Pinpoint the cell where the given text exists, returning its (x, y) midpoint coordinate. 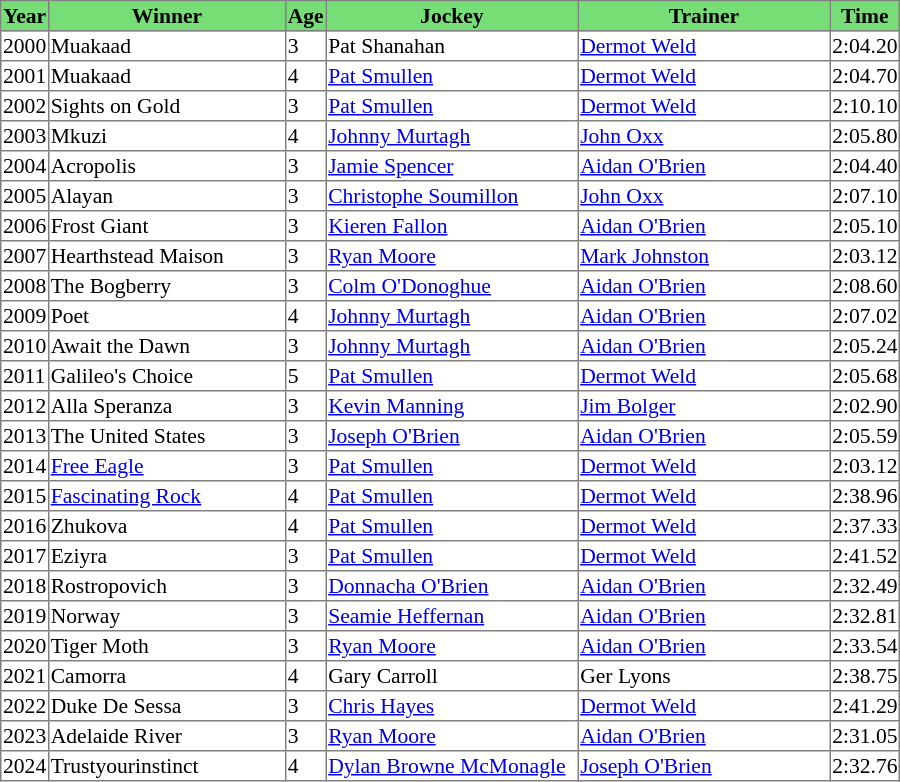
2:04.70 (865, 76)
2018 (25, 586)
Fascinating Rock (166, 496)
2:32.81 (865, 616)
Adelaide River (166, 736)
Alla Speranza (166, 406)
2:05.68 (865, 376)
2:05.10 (865, 226)
2023 (25, 736)
Jim Bolger (704, 406)
Colm O'Donoghue (452, 286)
2:32.49 (865, 586)
Ger Lyons (704, 676)
Jockey (452, 16)
The Bogberry (166, 286)
5 (305, 376)
2:08.60 (865, 286)
2021 (25, 676)
Camorra (166, 676)
2012 (25, 406)
Trainer (704, 16)
Alayan (166, 196)
2005 (25, 196)
2:38.75 (865, 676)
2:10.10 (865, 106)
Zhukova (166, 526)
2001 (25, 76)
2022 (25, 706)
Pat Shanahan (452, 46)
2:04.20 (865, 46)
2008 (25, 286)
Frost Giant (166, 226)
Tiger Moth (166, 646)
2004 (25, 166)
2:41.52 (865, 556)
Mark Johnston (704, 256)
The United States (166, 436)
2010 (25, 346)
2:37.33 (865, 526)
Jamie Spencer (452, 166)
Poet (166, 316)
2009 (25, 316)
2003 (25, 136)
2:05.59 (865, 436)
2000 (25, 46)
Christophe Soumillon (452, 196)
Donnacha O'Brien (452, 586)
2002 (25, 106)
2:07.10 (865, 196)
Age (305, 16)
Mkuzi (166, 136)
Dylan Browne McMonagle (452, 766)
Acropolis (166, 166)
Year (25, 16)
Duke De Sessa (166, 706)
2:02.90 (865, 406)
2013 (25, 436)
2020 (25, 646)
2007 (25, 256)
Norway (166, 616)
2019 (25, 616)
2:32.76 (865, 766)
2006 (25, 226)
2015 (25, 496)
2:41.29 (865, 706)
Rostropovich (166, 586)
2:07.02 (865, 316)
2:38.96 (865, 496)
2011 (25, 376)
Gary Carroll (452, 676)
Chris Hayes (452, 706)
Sights on Gold (166, 106)
Trustyourinstinct (166, 766)
Eziyra (166, 556)
Await the Dawn (166, 346)
2017 (25, 556)
Seamie Heffernan (452, 616)
2:05.24 (865, 346)
Kevin Manning (452, 406)
2014 (25, 466)
2:05.80 (865, 136)
Winner (166, 16)
Galileo's Choice (166, 376)
Hearthstead Maison (166, 256)
Free Eagle (166, 466)
2024 (25, 766)
2:33.54 (865, 646)
Kieren Fallon (452, 226)
2016 (25, 526)
Time (865, 16)
2:04.40 (865, 166)
2:31.05 (865, 736)
